Capture the cell that displays the provided text and extract its (X, Y) central coordinate. 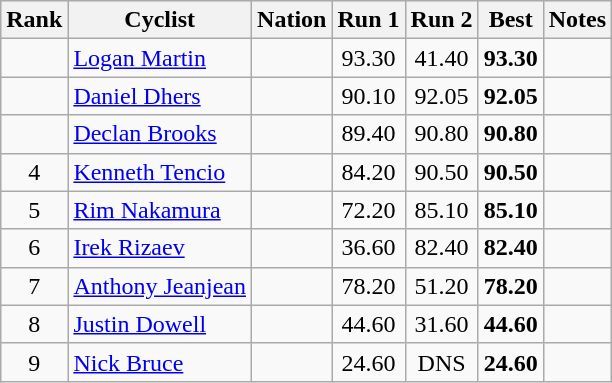
Rim Nakamura (160, 210)
Daniel Dhers (160, 96)
5 (34, 210)
Nick Bruce (160, 362)
90.10 (368, 96)
Nation (292, 20)
Declan Brooks (160, 134)
9 (34, 362)
31.60 (442, 324)
89.40 (368, 134)
Best (510, 20)
Logan Martin (160, 58)
36.60 (368, 248)
51.20 (442, 286)
Notes (577, 20)
Irek Rizaev (160, 248)
Anthony Jeanjean (160, 286)
8 (34, 324)
Justin Dowell (160, 324)
Rank (34, 20)
4 (34, 172)
41.40 (442, 58)
DNS (442, 362)
6 (34, 248)
Run 1 (368, 20)
Cyclist (160, 20)
Run 2 (442, 20)
84.20 (368, 172)
Kenneth Tencio (160, 172)
7 (34, 286)
72.20 (368, 210)
